Identify which cell holds the provided text, then report its [X, Y] central coordinate. 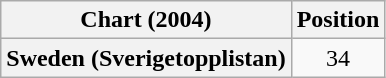
Sweden (Sverigetopplistan) [146, 58]
34 [338, 58]
Chart (2004) [146, 20]
Position [338, 20]
